For the text-containing cell, return its midpoint in [X, Y] coordinate format. 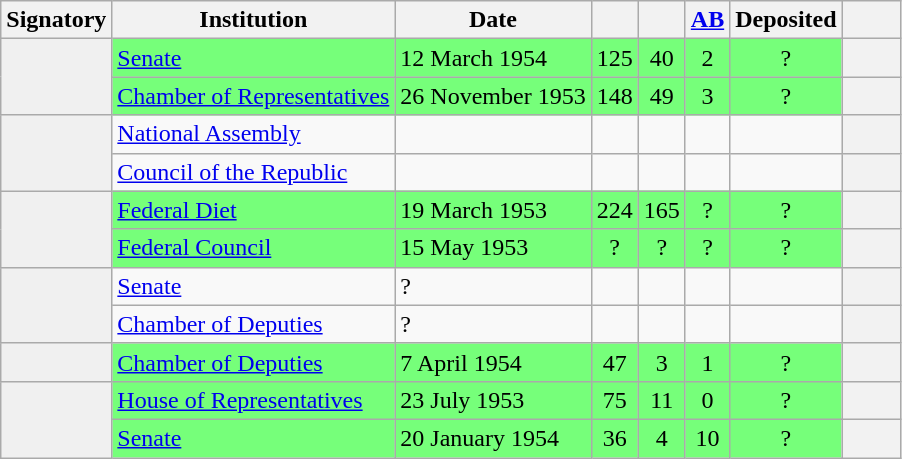
47 [614, 362]
49 [662, 96]
125 [614, 58]
Council of the Republic [254, 172]
4 [662, 438]
36 [614, 438]
House of Representatives [254, 400]
224 [614, 210]
Deposited [786, 20]
7 April 1954 [493, 362]
Signatory [56, 20]
Chamber of Representatives [254, 96]
75 [614, 400]
Federal Council [254, 248]
National Assembly [254, 134]
40 [662, 58]
165 [662, 210]
2 [707, 58]
10 [707, 438]
Institution [254, 20]
1 [707, 362]
12 March 1954 [493, 58]
Federal Diet [254, 210]
148 [614, 96]
AB [707, 20]
19 March 1953 [493, 210]
11 [662, 400]
Date [493, 20]
15 May 1953 [493, 248]
20 January 1954 [493, 438]
0 [707, 400]
26 November 1953 [493, 96]
23 July 1953 [493, 400]
